Determine the (X, Y) coordinate at the center of the cell enclosing the given text.  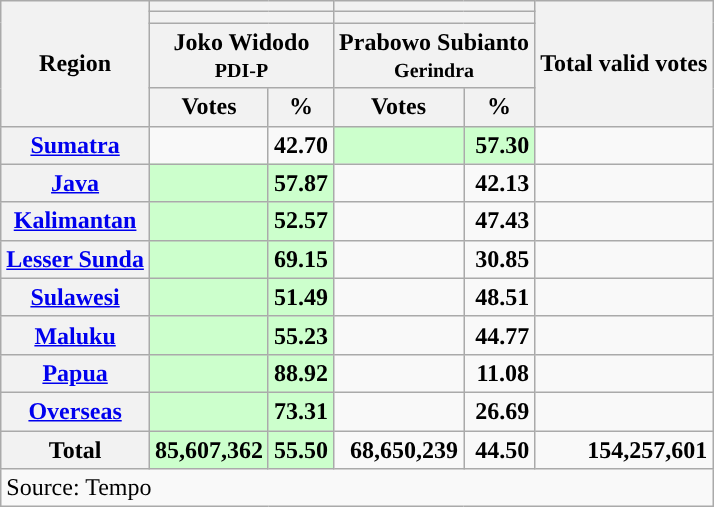
26.69 (500, 411)
Total (76, 449)
Joko WidodoPDI-P (241, 56)
48.51 (500, 297)
51.49 (300, 297)
42.13 (500, 183)
85,607,362 (208, 449)
47.43 (500, 221)
30.85 (500, 259)
55.23 (300, 335)
Sumatra (76, 145)
Lesser Sunda (76, 259)
73.31 (300, 411)
88.92 (300, 373)
Total valid votes (624, 64)
52.57 (300, 221)
Kalimantan (76, 221)
Region (76, 64)
Source: Tempo (357, 488)
42.70 (300, 145)
Prabowo SubiantoGerindra (434, 56)
69.15 (300, 259)
44.50 (500, 449)
11.08 (500, 373)
Maluku (76, 335)
68,650,239 (399, 449)
Papua (76, 373)
44.77 (500, 335)
Java (76, 183)
154,257,601 (624, 449)
Sulawesi (76, 297)
57.30 (500, 145)
Overseas (76, 411)
57.87 (300, 183)
55.50 (300, 449)
